Pinpoint the cell where the given text exists, returning its (X, Y) midpoint coordinate. 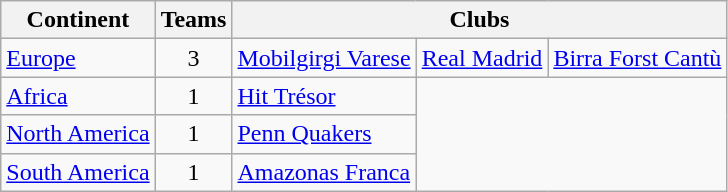
3 (194, 58)
Africa (78, 96)
Clubs (480, 20)
Real Madrid (482, 58)
Penn Quakers (324, 134)
South America (78, 172)
North America (78, 134)
Teams (194, 20)
Europe (78, 58)
Birra Forst Cantù (638, 58)
Continent (78, 20)
Amazonas Franca (324, 172)
Hit Trésor (324, 96)
Mobilgirgi Varese (324, 58)
